Determine the (X, Y) coordinate at the center of the cell enclosing the given text.  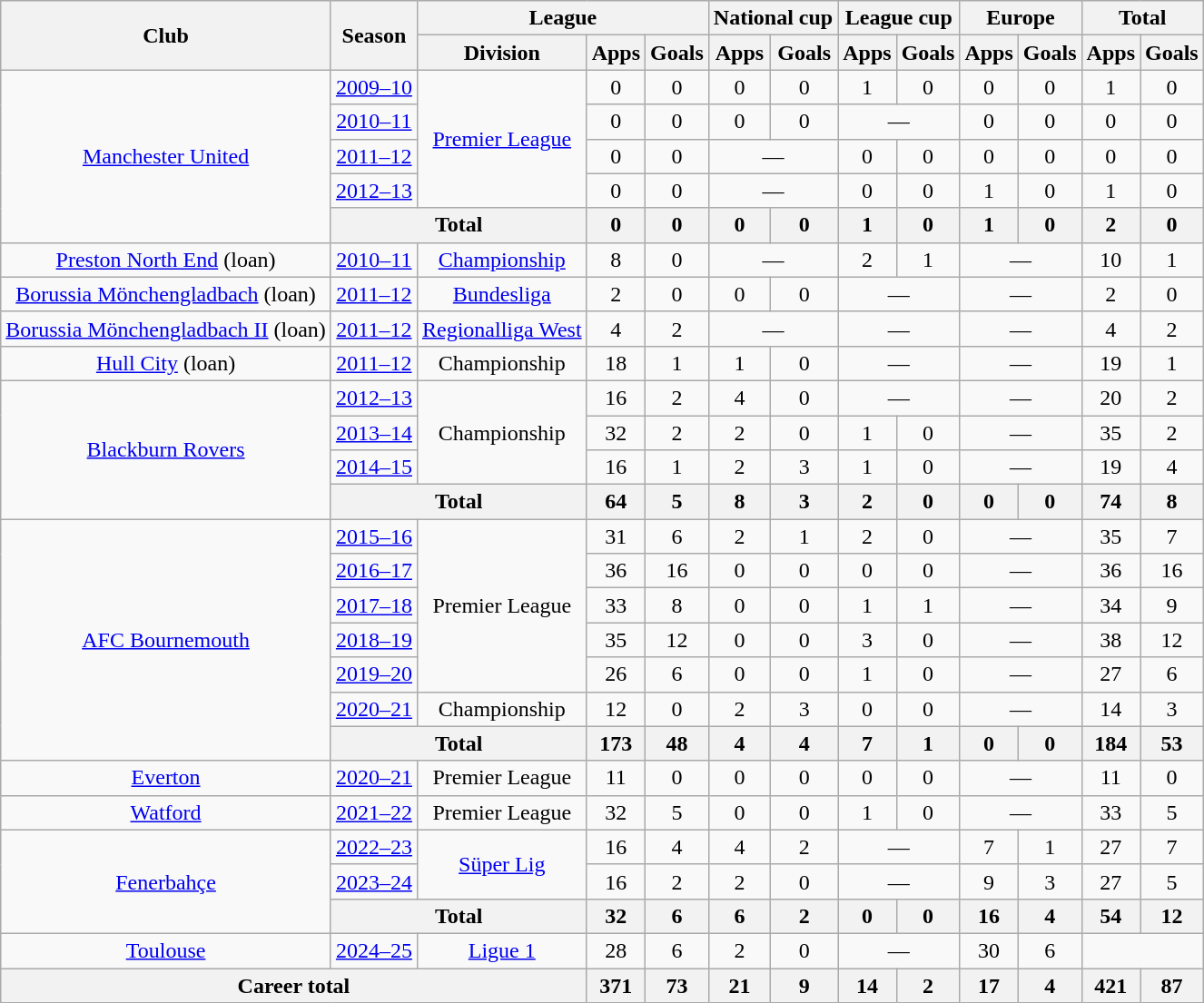
2019–20 (374, 674)
Season (374, 35)
Fenerbahçe (166, 881)
2017–18 (374, 605)
Borussia Mönchengladbach II (loan) (166, 329)
64 (616, 502)
Watford (166, 812)
Blackburn Rovers (166, 449)
Regionalliga West (501, 329)
17 (989, 985)
73 (677, 985)
21 (739, 985)
Career total (294, 985)
Toulouse (166, 950)
18 (616, 363)
173 (616, 743)
34 (1110, 605)
League (563, 18)
48 (677, 743)
Preston North End (loan) (166, 260)
2021–22 (374, 812)
10 (1110, 260)
74 (1110, 502)
371 (616, 985)
Club (166, 35)
Süper Lig (501, 864)
Division (501, 53)
53 (1172, 743)
421 (1110, 985)
184 (1110, 743)
2009–10 (374, 87)
2015–16 (374, 536)
28 (616, 950)
54 (1110, 916)
2018–19 (374, 640)
26 (616, 674)
League cup (899, 18)
2022–23 (374, 847)
Borussia Mönchengladbach (loan) (166, 294)
National cup (773, 18)
30 (989, 950)
2016–17 (374, 571)
Ligue 1 (501, 950)
Europe (1021, 18)
Bundesliga (501, 294)
38 (1110, 640)
2023–24 (374, 881)
31 (616, 536)
Manchester United (166, 156)
2024–25 (374, 950)
2014–15 (374, 467)
Everton (166, 778)
87 (1172, 985)
20 (1110, 398)
2013–14 (374, 433)
Hull City (loan) (166, 363)
AFC Bournemouth (166, 640)
